Find where the given text appears and provide that cell's center as [x, y] coordinate. 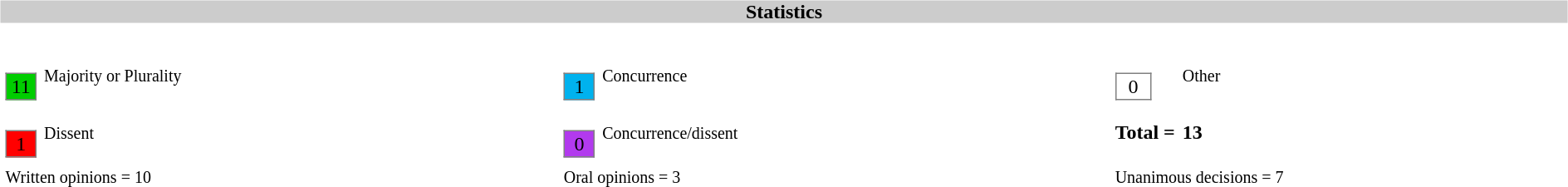
Dissent [301, 132]
13 [1373, 132]
Total = [1145, 132]
Concurrence [855, 76]
Other [1373, 76]
Concurrence/dissent [855, 132]
Majority or Plurality [301, 76]
Statistics [784, 12]
